Scan for the cell matching the given text and deliver its (X, Y) coordinate at center. 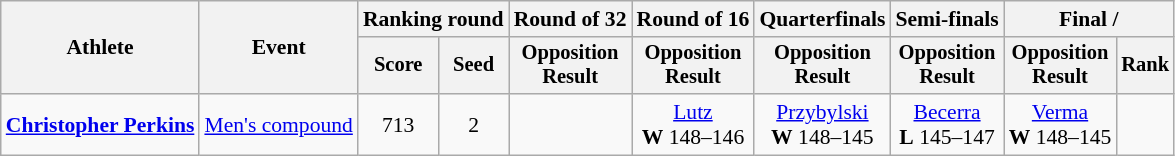
Round of 32 (570, 19)
PrzybylskiW 148–145 (822, 124)
Quarterfinals (822, 19)
713 (398, 124)
2 (473, 124)
Christopher Perkins (100, 124)
VermaW 148–145 (1060, 124)
Athlete (100, 48)
Event (278, 48)
Final / (1089, 19)
Rank (1145, 66)
Round of 16 (694, 19)
BecerraL 145–147 (946, 124)
LutzW 148–146 (694, 124)
Score (398, 66)
Semi-finals (946, 19)
Seed (473, 66)
Ranking round (434, 19)
Men's compound (278, 124)
